Output the (X, Y) coordinate of the center of the cell containing the given text.  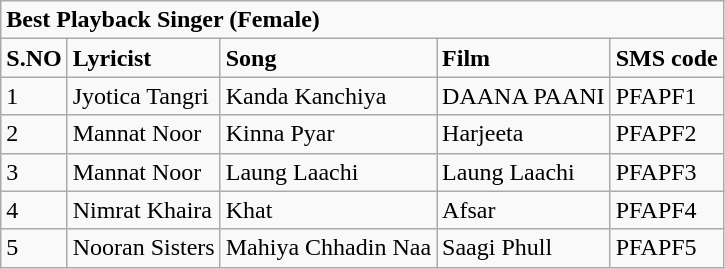
Jyotica Tangri (144, 96)
Saagi Phull (524, 248)
Nooran Sisters (144, 248)
1 (34, 96)
Mahiya Chhadin Naa (328, 248)
3 (34, 172)
Kanda Kanchiya (328, 96)
Harjeeta (524, 134)
5 (34, 248)
Nimrat Khaira (144, 210)
4 (34, 210)
S.NO (34, 58)
Afsar (524, 210)
Kinna Pyar (328, 134)
Lyricist (144, 58)
SMS code (666, 58)
Film (524, 58)
PFAPF3 (666, 172)
2 (34, 134)
PFAPF5 (666, 248)
PFAPF1 (666, 96)
Khat (328, 210)
PFAPF2 (666, 134)
PFAPF4 (666, 210)
Song (328, 58)
Best Playback Singer (Female) (362, 20)
DAANA PAANI (524, 96)
